Find where the given text appears and provide that cell's center as (x, y) coordinate. 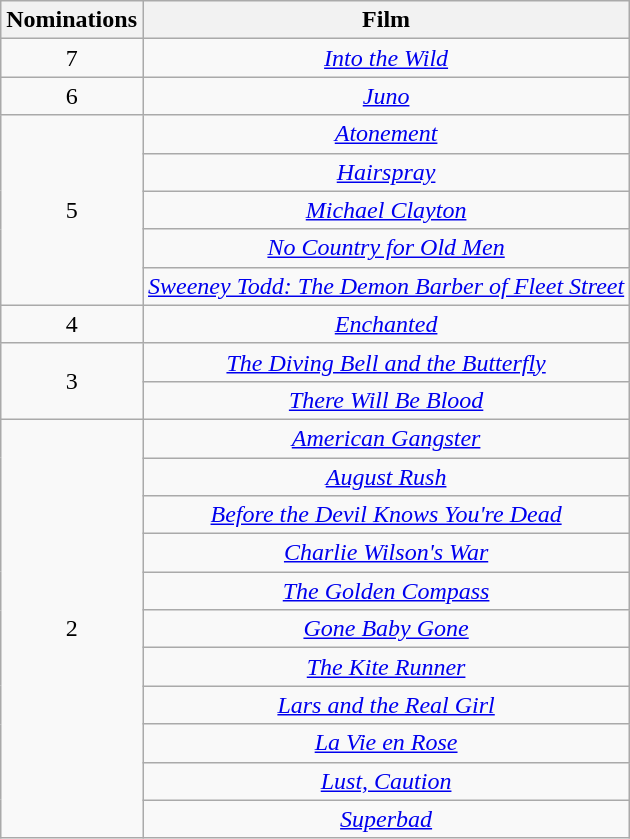
5 (72, 210)
Film (386, 20)
The Golden Compass (386, 591)
Juno (386, 96)
No Country for Old Men (386, 248)
Before the Devil Knows You're Dead (386, 515)
Atonement (386, 134)
Gone Baby Gone (386, 629)
3 (72, 381)
7 (72, 58)
Enchanted (386, 324)
American Gangster (386, 438)
La Vie en Rose (386, 743)
Lars and the Real Girl (386, 705)
Lust, Caution (386, 781)
4 (72, 324)
Nominations (72, 20)
August Rush (386, 477)
There Will Be Blood (386, 400)
The Diving Bell and the Butterfly (386, 362)
Into the Wild (386, 58)
6 (72, 96)
Michael Clayton (386, 210)
Sweeney Todd: The Demon Barber of Fleet Street (386, 286)
Charlie Wilson's War (386, 553)
2 (72, 628)
The Kite Runner (386, 667)
Superbad (386, 819)
Hairspray (386, 172)
